Pinpoint the cell where the given text exists, returning its (X, Y) midpoint coordinate. 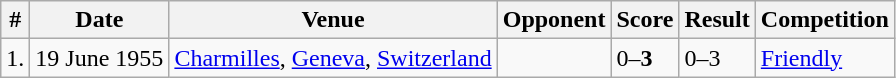
Charmilles, Geneva, Switzerland (333, 58)
Date (100, 20)
Venue (333, 20)
Score (645, 20)
Competition (824, 20)
Result (717, 20)
19 June 1955 (100, 58)
# (16, 20)
1. (16, 58)
Friendly (824, 58)
Opponent (554, 20)
